Provide the (x, y) coordinate of the cell's center where the given text is located.  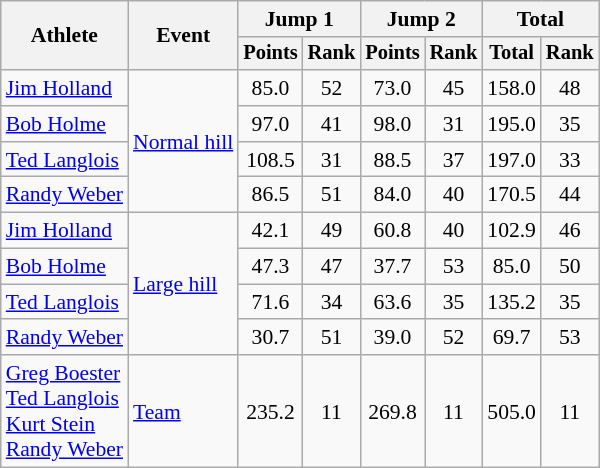
Large hill (183, 284)
235.2 (270, 411)
197.0 (512, 160)
108.5 (270, 160)
102.9 (512, 231)
48 (570, 88)
269.8 (392, 411)
30.7 (270, 338)
195.0 (512, 124)
39.0 (392, 338)
Athlete (64, 36)
Greg BoesterTed LangloisKurt SteinRandy Weber (64, 411)
46 (570, 231)
60.8 (392, 231)
135.2 (512, 302)
49 (332, 231)
98.0 (392, 124)
88.5 (392, 160)
37.7 (392, 267)
47 (332, 267)
69.7 (512, 338)
97.0 (270, 124)
63.6 (392, 302)
158.0 (512, 88)
33 (570, 160)
Team (183, 411)
34 (332, 302)
505.0 (512, 411)
47.3 (270, 267)
42.1 (270, 231)
41 (332, 124)
73.0 (392, 88)
Event (183, 36)
Jump 1 (299, 19)
45 (454, 88)
Jump 2 (421, 19)
50 (570, 267)
Normal hill (183, 141)
86.5 (270, 195)
71.6 (270, 302)
44 (570, 195)
170.5 (512, 195)
84.0 (392, 195)
37 (454, 160)
